Pinpoint the cell where the given text exists, returning its [x, y] midpoint coordinate. 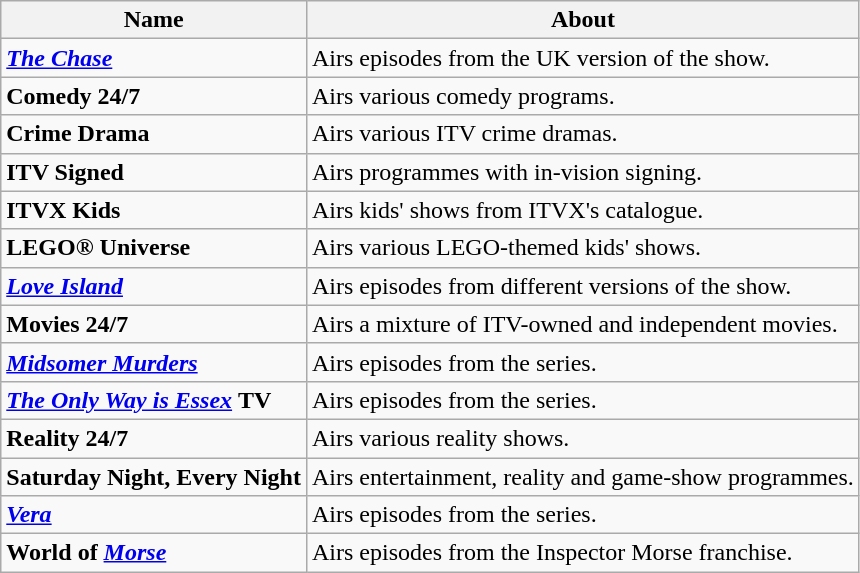
Name [154, 20]
Airs various LEGO-themed kids' shows. [582, 248]
Airs episodes from the Inspector Morse franchise. [582, 553]
Reality 24/7 [154, 438]
Airs various comedy programs. [582, 96]
Comedy 24/7 [154, 96]
Vera [154, 515]
Airs programmes with in-vision signing. [582, 172]
The Only Way is Essex TV [154, 400]
Airs various ITV crime dramas. [582, 134]
The Chase [154, 58]
Airs entertainment, reality and game-show programmes. [582, 477]
Airs episodes from different versions of the show. [582, 286]
Airs various reality shows. [582, 438]
LEGO® Universe [154, 248]
Saturday Night, Every Night [154, 477]
Midsomer Murders [154, 362]
Crime Drama [154, 134]
Airs episodes from the UK version of the show. [582, 58]
Airs kids' shows from ITVX's catalogue. [582, 210]
ITV Signed [154, 172]
Love Island [154, 286]
About [582, 20]
World of Morse [154, 553]
ITVX Kids [154, 210]
Airs a mixture of ITV-owned and independent movies. [582, 324]
Movies 24/7 [154, 324]
